Capture the cell that displays the provided text and extract its [X, Y] central coordinate. 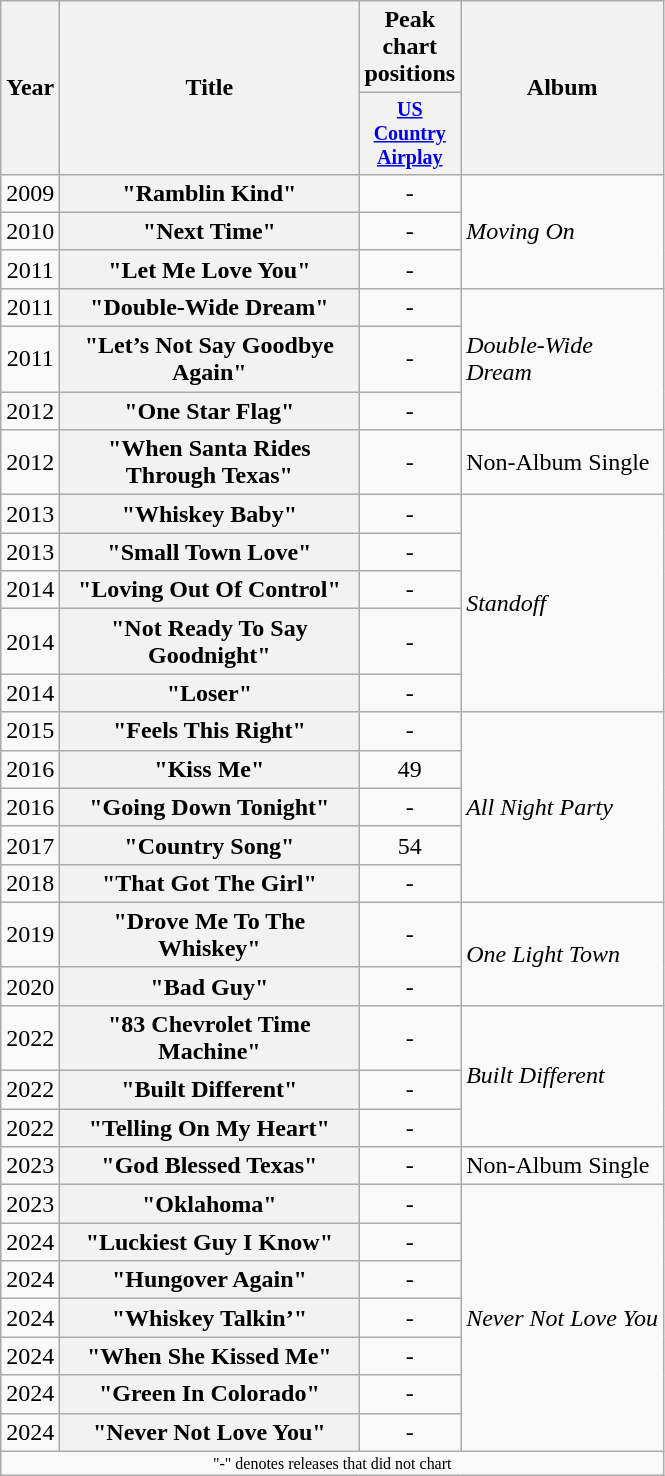
"Kiss Me" [210, 769]
"When Santa Rides Through Texas" [210, 462]
2009 [30, 193]
"Next Time" [210, 231]
54 [410, 845]
Moving On [562, 231]
"God Blessed Texas" [210, 1166]
"83 Chevrolet Time Machine" [210, 1038]
"Country Song" [210, 845]
Built Different [562, 1076]
"Never Not Love You" [210, 1432]
"Not Ready To Say Goodnight" [210, 642]
"Bad Guy" [210, 986]
"One Star Flag" [210, 411]
"Let Me Love You" [210, 269]
2015 [30, 731]
All Night Party [562, 807]
"Whiskey Baby" [210, 514]
"Luckiest Guy I Know" [210, 1242]
Album [562, 88]
"Double-Wide Dream" [210, 307]
One Light Town [562, 954]
Peak chart positions [410, 47]
"That Got The Girl" [210, 883]
"Loving Out Of Control" [210, 590]
"Hungover Again" [210, 1280]
"-" denotes releases that did not chart [332, 1463]
"Whiskey Talkin’" [210, 1318]
"Feels This Right" [210, 731]
"Oklahoma" [210, 1204]
2020 [30, 986]
"When She Kissed Me" [210, 1356]
"Loser" [210, 693]
2018 [30, 883]
"Ramblin Kind" [210, 193]
US Country Airplay [410, 134]
Double-Wide Dream [562, 358]
"Built Different" [210, 1090]
2017 [30, 845]
Never Not Love You [562, 1318]
Title [210, 88]
Standoff [562, 604]
"Small Town Love" [210, 552]
"Going Down Tonight" [210, 807]
"Green In Colorado" [210, 1394]
"Drove Me To The Whiskey" [210, 934]
2010 [30, 231]
2019 [30, 934]
49 [410, 769]
"Let’s Not Say Goodbye Again" [210, 360]
Year [30, 88]
"Telling On My Heart" [210, 1128]
